Capture the cell that displays the provided text and extract its (x, y) central coordinate. 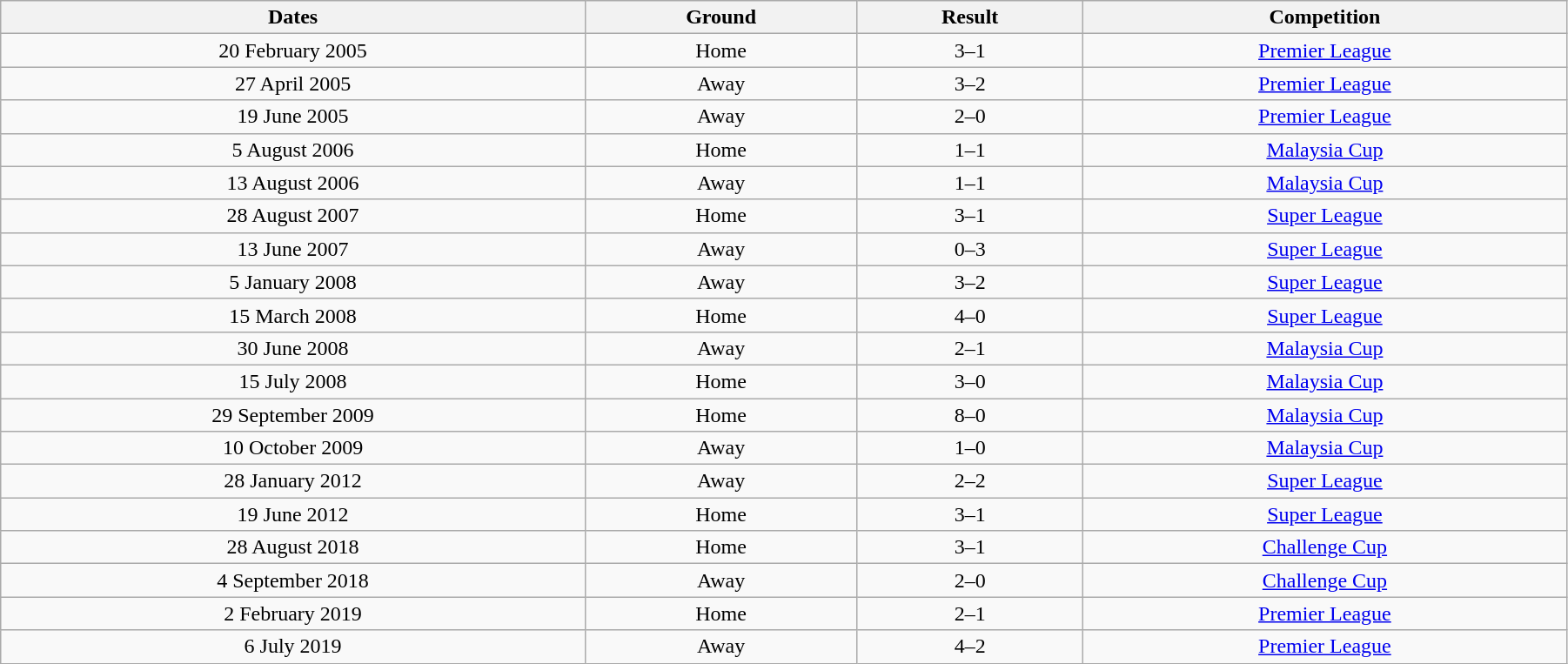
19 June 2012 (293, 514)
13 June 2007 (293, 249)
Dates (293, 17)
3–0 (970, 381)
5 August 2006 (293, 150)
27 April 2005 (293, 84)
20 February 2005 (293, 50)
30 June 2008 (293, 348)
0–3 (970, 249)
5 January 2008 (293, 282)
15 March 2008 (293, 315)
19 June 2005 (293, 117)
10 October 2009 (293, 448)
28 January 2012 (293, 481)
2 February 2019 (293, 614)
Result (970, 17)
15 July 2008 (293, 381)
1–0 (970, 448)
4–0 (970, 315)
28 August 2018 (293, 547)
4 September 2018 (293, 580)
2–2 (970, 481)
28 August 2007 (293, 216)
4–2 (970, 647)
29 September 2009 (293, 415)
Ground (720, 17)
6 July 2019 (293, 647)
8–0 (970, 415)
Competition (1324, 17)
13 August 2006 (293, 183)
